Extract the (X, Y) coordinate from the center of the cell holding the provided text.  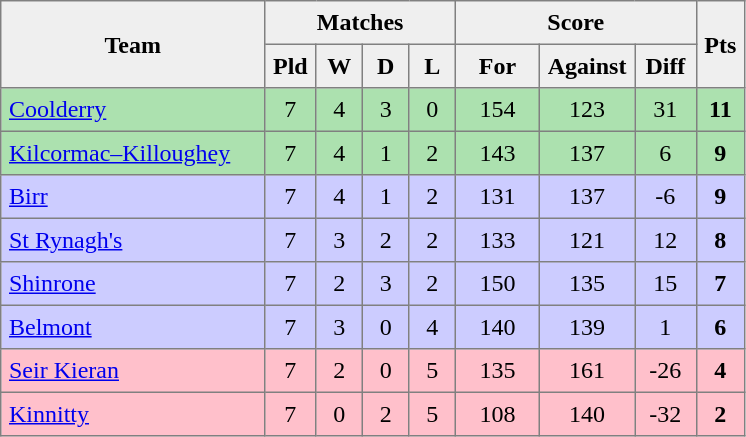
Score (576, 23)
108 (497, 414)
8 (720, 240)
154 (497, 110)
Pts (720, 44)
139 (586, 327)
131 (497, 197)
12 (666, 240)
143 (497, 153)
Kinnitty (133, 414)
Pld (290, 66)
15 (666, 284)
Against (586, 66)
11 (720, 110)
D (385, 66)
Seir Kieran (133, 371)
Belmont (133, 327)
Team (133, 44)
Shinrone (133, 284)
150 (497, 284)
Matches (360, 23)
Coolderry (133, 110)
Diff (666, 66)
31 (666, 110)
121 (586, 240)
For (497, 66)
-6 (666, 197)
St Rynagh's (133, 240)
-32 (666, 414)
161 (586, 371)
Kilcormac–Killoughey (133, 153)
L (432, 66)
W (339, 66)
133 (497, 240)
123 (586, 110)
-26 (666, 371)
Birr (133, 197)
